Determine the (X, Y) coordinate at the center of the cell enclosing the given text.  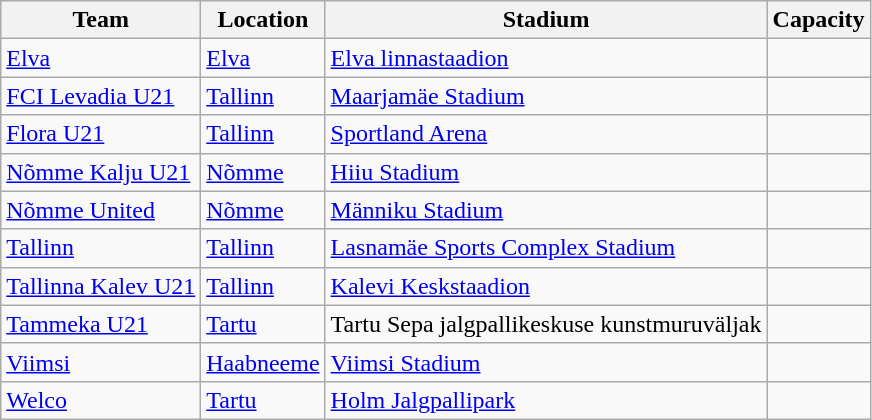
Nõmme United (101, 210)
Haabneeme (263, 362)
Kalevi Keskstaadion (546, 286)
Flora U21 (101, 134)
Capacity (818, 20)
Team (101, 20)
Hiiu Stadium (546, 172)
Männiku Stadium (546, 210)
Viimsi Stadium (546, 362)
Tartu Sepa jalgpallikeskuse kunstmuruväljak (546, 324)
Nõmme Kalju U21 (101, 172)
Viimsi (101, 362)
Tammeka U21 (101, 324)
FCI Levadia U21 (101, 96)
Welco (101, 400)
Sportland Arena (546, 134)
Location (263, 20)
Lasnamäe Sports Complex Stadium (546, 248)
Stadium (546, 20)
Holm Jalgpallipark (546, 400)
Tallinna Kalev U21 (101, 286)
Maarjamäe Stadium (546, 96)
Elva linnastaadion (546, 58)
